Search for the cell housing the specified text and yield its (x, y) center coordinate. 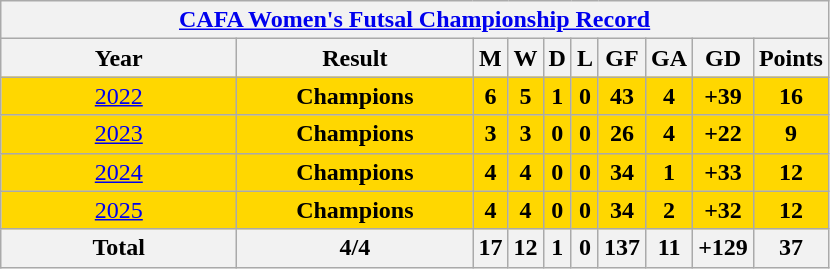
17 (490, 248)
D (557, 58)
Result (355, 58)
5 (526, 96)
2022 (119, 96)
16 (790, 96)
Total (119, 248)
M (490, 58)
GA (670, 58)
2024 (119, 172)
+32 (724, 210)
137 (622, 248)
+33 (724, 172)
+39 (724, 96)
43 (622, 96)
GD (724, 58)
CAFA Women's Futsal Championship Record (415, 20)
4/4 (355, 248)
Points (790, 58)
2023 (119, 134)
6 (490, 96)
37 (790, 248)
Year (119, 58)
2025 (119, 210)
W (526, 58)
+22 (724, 134)
9 (790, 134)
11 (670, 248)
+129 (724, 248)
2 (670, 210)
L (584, 58)
GF (622, 58)
26 (622, 134)
